Provide the (X, Y) coordinate of the cell's center where the given text is located.  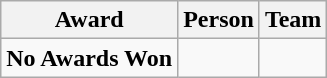
Team (293, 20)
Person (219, 20)
Award (90, 20)
No Awards Won (90, 58)
